Identify which cell holds the provided text, then report its [X, Y] central coordinate. 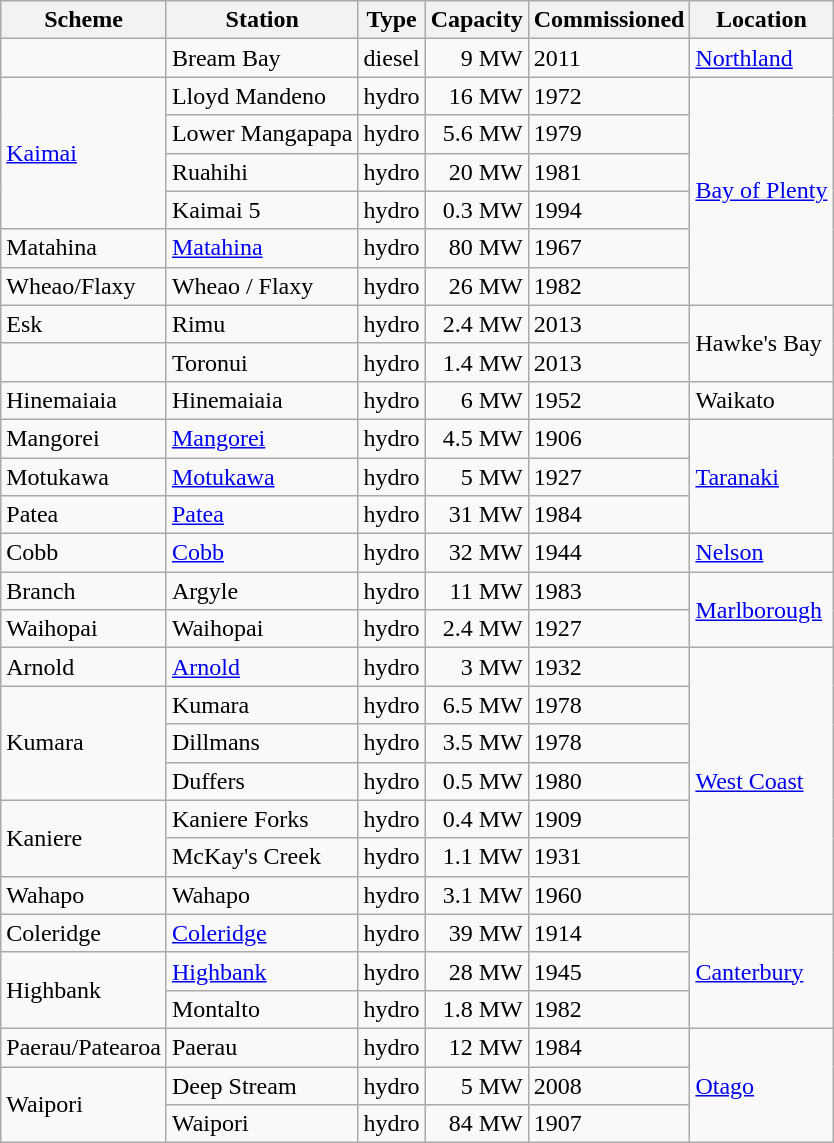
20 MW [476, 172]
Canterbury [762, 971]
1972 [609, 96]
Montalto [262, 1009]
Esk [84, 324]
1967 [609, 248]
Bream Bay [262, 58]
1960 [609, 895]
32 MW [476, 553]
1.8 MW [476, 1009]
1979 [609, 134]
26 MW [476, 286]
16 MW [476, 96]
1945 [609, 971]
Nelson [762, 553]
1914 [609, 933]
Kaimai [84, 153]
5.6 MW [476, 134]
1983 [609, 591]
Type [392, 20]
Lower Mangapapa [262, 134]
1907 [609, 1124]
6 MW [476, 400]
Lloyd Mandeno [262, 96]
1932 [609, 667]
39 MW [476, 933]
Taranaki [762, 476]
1.4 MW [476, 362]
Hawke's Bay [762, 343]
0.5 MW [476, 781]
Commissioned [609, 20]
84 MW [476, 1124]
1981 [609, 172]
3.1 MW [476, 895]
1994 [609, 210]
Argyle [262, 591]
31 MW [476, 515]
1909 [609, 819]
Capacity [476, 20]
Duffers [262, 781]
Rimu [262, 324]
Dillmans [262, 743]
28 MW [476, 971]
West Coast [762, 781]
Kaimai 5 [262, 210]
1906 [609, 438]
Kaniere Forks [262, 819]
Branch [84, 591]
Kaniere [84, 838]
0.4 MW [476, 819]
McKay's Creek [262, 857]
Wheao / Flaxy [262, 286]
Marlborough [762, 610]
Bay of Plenty [762, 191]
Paerau/Patearoa [84, 1047]
Scheme [84, 20]
12 MW [476, 1047]
1980 [609, 781]
1952 [609, 400]
Wheao/Flaxy [84, 286]
3.5 MW [476, 743]
1.1 MW [476, 857]
4.5 MW [476, 438]
3 MW [476, 667]
6.5 MW [476, 705]
Otago [762, 1085]
diesel [392, 58]
9 MW [476, 58]
11 MW [476, 591]
1944 [609, 553]
Deep Stream [262, 1085]
1931 [609, 857]
Station [262, 20]
2011 [609, 58]
Toronui [262, 362]
Paerau [262, 1047]
Location [762, 20]
Waikato [762, 400]
2008 [609, 1085]
80 MW [476, 248]
Ruahihi [262, 172]
0.3 MW [476, 210]
Northland [762, 58]
